Output the (X, Y) coordinate of the center of the cell containing the given text.  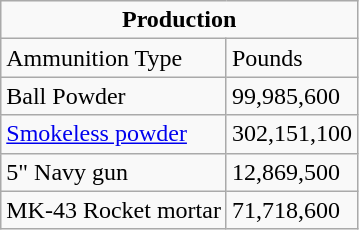
5" Navy gun (114, 172)
Ball Powder (114, 96)
Smokeless powder (114, 134)
Ammunition Type (114, 58)
Pounds (292, 58)
MK-43 Rocket mortar (114, 210)
71,718,600 (292, 210)
12,869,500 (292, 172)
302,151,100 (292, 134)
99,985,600 (292, 96)
Production (180, 20)
